Return the [x, y] coordinate for the center point of the cell that contains the specified text.  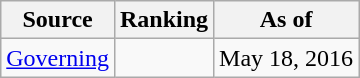
Ranking [164, 20]
Source [58, 20]
Governing [58, 58]
May 18, 2016 [286, 58]
As of [286, 20]
